Output the [x, y] coordinate of the center of the cell containing the given text.  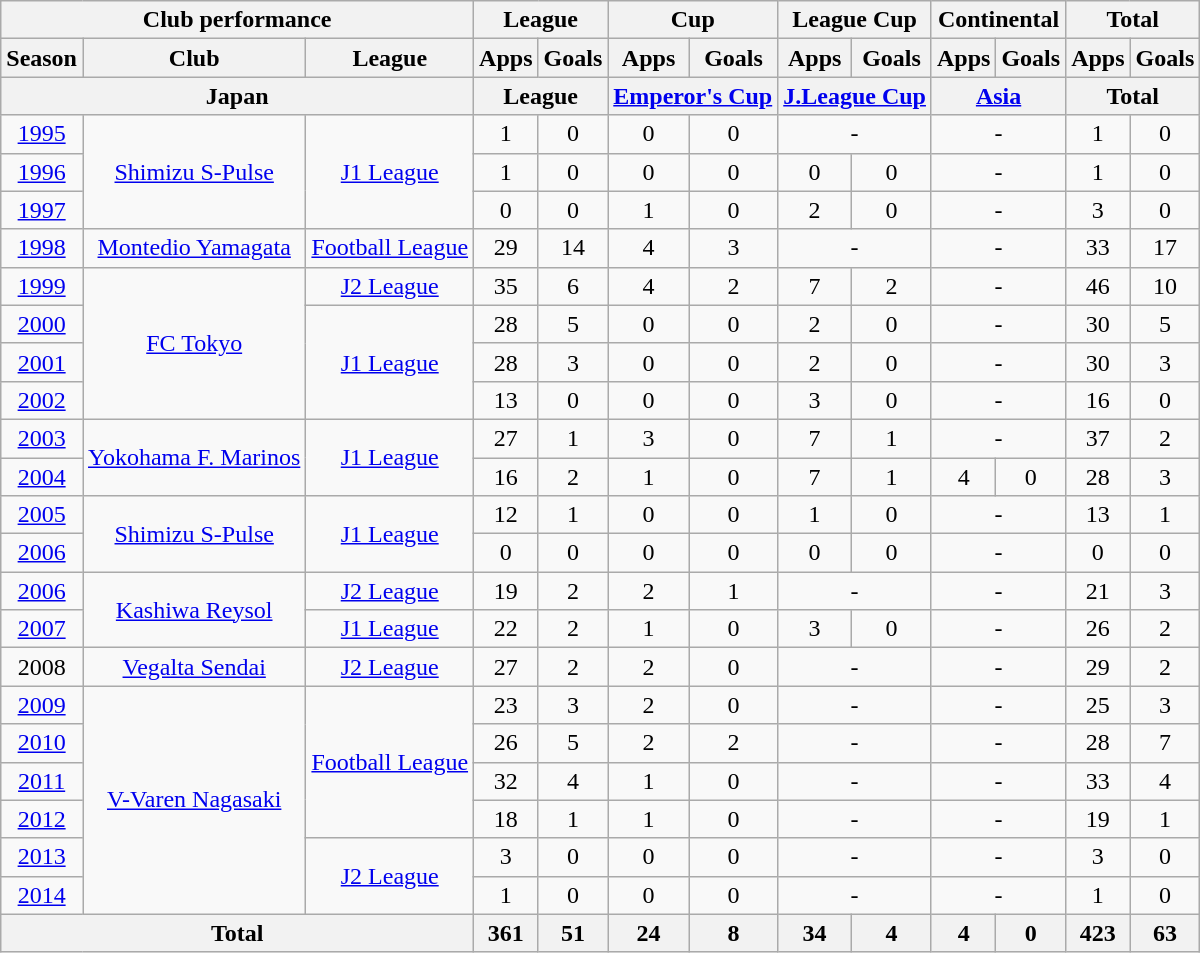
21 [1098, 591]
2003 [42, 438]
Season [42, 58]
423 [1098, 933]
1997 [42, 210]
FC Tokyo [194, 343]
46 [1098, 286]
32 [506, 781]
2007 [42, 629]
2005 [42, 515]
1996 [42, 172]
2011 [42, 781]
34 [815, 933]
2013 [42, 857]
Asia [998, 96]
Cup [693, 20]
1995 [42, 134]
Kashiwa Reysol [194, 610]
361 [506, 933]
Japan [238, 96]
25 [1098, 705]
2009 [42, 705]
Yokohama F. Marinos [194, 457]
2012 [42, 819]
35 [506, 286]
V-Varen Nagasaki [194, 800]
Emperor's Cup [693, 96]
2014 [42, 895]
1999 [42, 286]
63 [1165, 933]
6 [573, 286]
17 [1165, 248]
2001 [42, 362]
League Cup [855, 20]
12 [506, 515]
14 [573, 248]
Montedio Yamagata [194, 248]
2010 [42, 743]
J.League Cup [855, 96]
10 [1165, 286]
37 [1098, 438]
18 [506, 819]
Club performance [238, 20]
51 [573, 933]
22 [506, 629]
Club [194, 58]
1998 [42, 248]
2002 [42, 400]
24 [649, 933]
Continental [998, 20]
2008 [42, 667]
8 [733, 933]
Vegalta Sendai [194, 667]
2004 [42, 477]
23 [506, 705]
2000 [42, 324]
